Locate the cell with the specified text and output its [x, y] center coordinate. 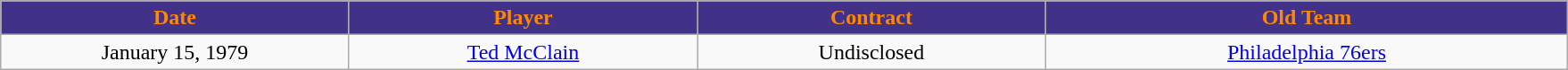
Contract [871, 18]
Old Team [1307, 18]
Undisclosed [871, 52]
Philadelphia 76ers [1307, 52]
January 15, 1979 [175, 52]
Date [175, 18]
Player [523, 18]
Ted McClain [523, 52]
